From the cell containing the given text, extract its center point as (x, y) coordinate. 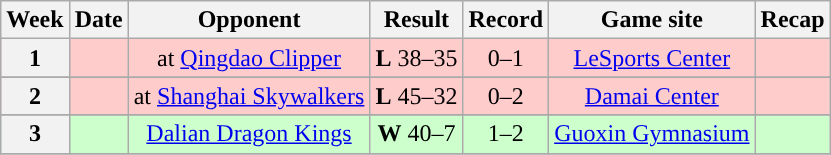
LeSports Center (652, 58)
1–2 (506, 134)
Guoxin Gymnasium (652, 134)
Game site (652, 20)
2 (35, 96)
Damai Center (652, 96)
0–2 (506, 96)
3 (35, 134)
1 (35, 58)
L 38–35 (416, 58)
Week (35, 20)
Recap (792, 20)
Date (98, 20)
Opponent (249, 20)
at Qingdao Clipper (249, 58)
Dalian Dragon Kings (249, 134)
Result (416, 20)
W 40–7 (416, 134)
L 45–32 (416, 96)
Record (506, 20)
0–1 (506, 58)
at Shanghai Skywalkers (249, 96)
